Locate the cell with the specified text and output its (x, y) center coordinate. 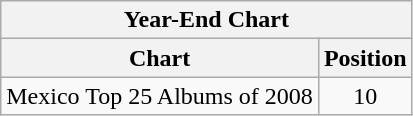
Position (365, 58)
Chart (160, 58)
Year-End Chart (206, 20)
10 (365, 96)
Mexico Top 25 Albums of 2008 (160, 96)
